Identify which cell holds the provided text, then report its [x, y] central coordinate. 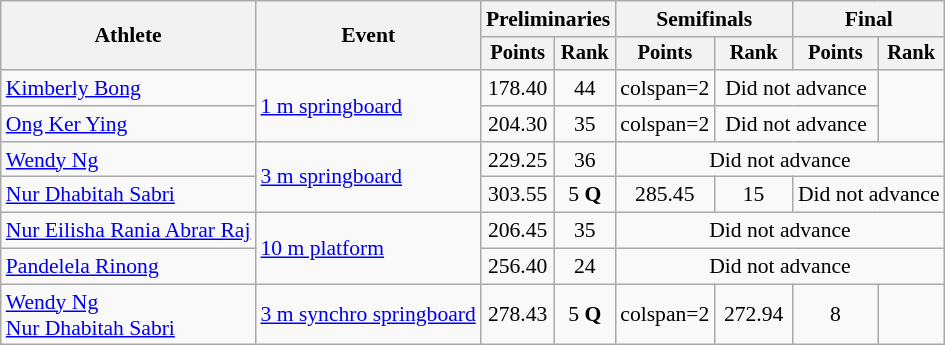
Wendy Ng [128, 160]
Event [368, 36]
44 [584, 88]
8 [836, 314]
24 [584, 267]
256.40 [518, 267]
3 m springboard [368, 178]
Kimberly Bong [128, 88]
Nur Eilisha Rania Abrar Raj [128, 231]
229.25 [518, 160]
Semifinals [704, 19]
303.55 [518, 195]
1 m springboard [368, 106]
285.45 [664, 195]
278.43 [518, 314]
3 m synchro springboard [368, 314]
Wendy Ng Nur Dhabitah Sabri [128, 314]
272.94 [754, 314]
10 m platform [368, 248]
Final [869, 19]
36 [584, 160]
15 [754, 195]
206.45 [518, 231]
Preliminaries [548, 19]
Pandelela Rinong [128, 267]
Athlete [128, 36]
Nur Dhabitah Sabri [128, 195]
178.40 [518, 88]
204.30 [518, 124]
Ong Ker Ying [128, 124]
